Scan for the cell matching the given text and deliver its [x, y] coordinate at center. 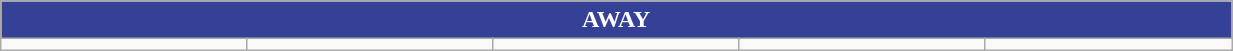
AWAY [616, 20]
